Determine the [x, y] coordinate at the center of the cell enclosing the given text.  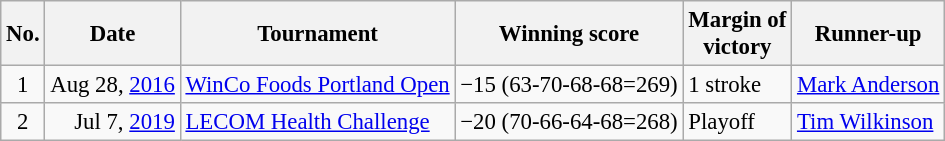
Runner-up [868, 34]
Tim Wilkinson [868, 122]
Aug 28, 2016 [112, 85]
Mark Anderson [868, 85]
1 stroke [738, 85]
Tournament [318, 34]
Winning score [569, 34]
Jul 7, 2019 [112, 122]
No. [23, 34]
Date [112, 34]
Margin ofvictory [738, 34]
WinCo Foods Portland Open [318, 85]
Playoff [738, 122]
2 [23, 122]
−15 (63-70-68-68=269) [569, 85]
1 [23, 85]
LECOM Health Challenge [318, 122]
−20 (70-66-64-68=268) [569, 122]
